Capture the cell that displays the provided text and extract its [X, Y] central coordinate. 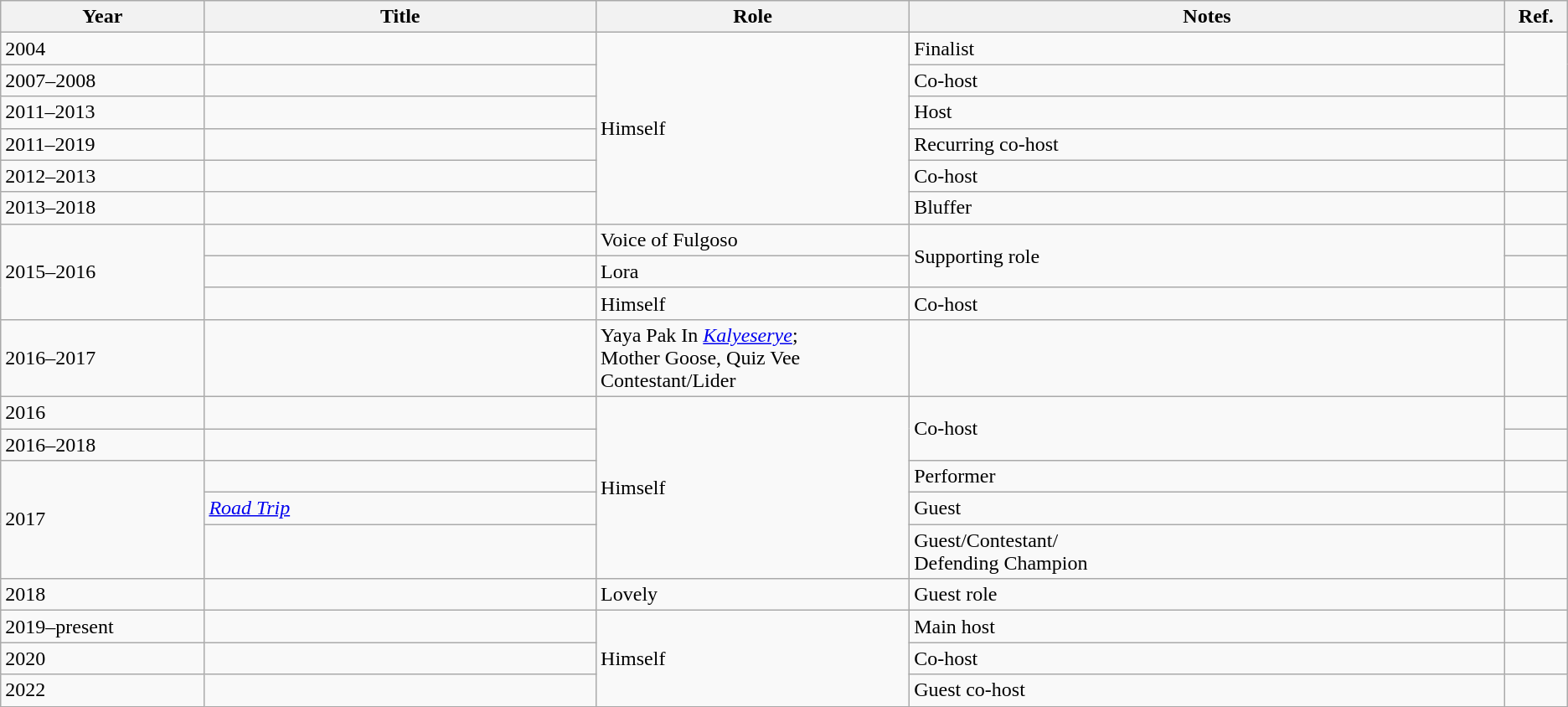
Finalist [1208, 49]
Guest [1208, 508]
Notes [1208, 17]
2004 [102, 49]
2020 [102, 658]
Guest role [1208, 595]
2022 [102, 690]
2007–2008 [102, 80]
2018 [102, 595]
Ref. [1536, 17]
Year [102, 17]
2013–2018 [102, 208]
Yaya Pak In Kalyeserye;Mother Goose, Quiz Vee Contestant/Lider [753, 358]
Lovely [753, 595]
2016–2017 [102, 358]
Role [753, 17]
2011–2013 [102, 112]
Title [400, 17]
Road Trip [400, 508]
Guest/Contestant/Defending Champion [1208, 551]
2015–2016 [102, 271]
2017 [102, 519]
Guest co-host [1208, 690]
2011–2019 [102, 144]
2012–2013 [102, 176]
Lora [753, 271]
Supporting role [1208, 255]
Recurring co-host [1208, 144]
2016 [102, 412]
Voice of Fulgoso [753, 240]
2019–present [102, 627]
Main host [1208, 627]
Performer [1208, 477]
Host [1208, 112]
2016–2018 [102, 445]
Bluffer [1208, 208]
